Search for the cell housing the specified text and yield its [x, y] center coordinate. 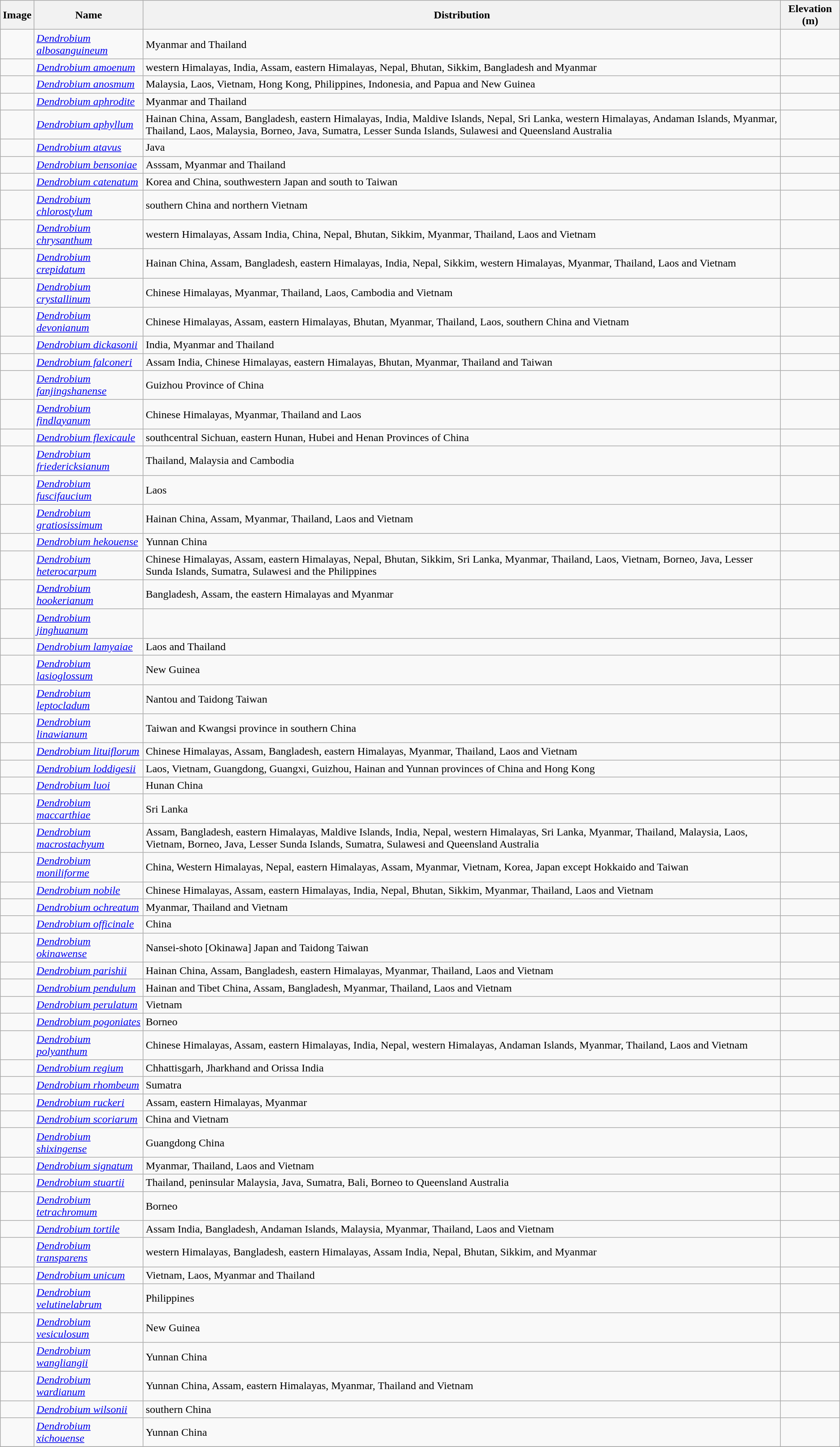
Dendrobium pendulum [89, 988]
Dendrobium polyanthum [89, 1045]
Dendrobium amoenum [89, 67]
Dendrobium lamyaiae [89, 647]
Dendrobium moniliforme [89, 867]
Assam, eastern Himalayas, Myanmar [462, 1102]
Dendrobium xichouense [89, 1432]
China, Western Himalayas, Nepal, eastern Himalayas, Assam, Myanmar, Vietnam, Korea, Japan except Hokkaido and Taiwan [462, 867]
Dendrobium aphyllum [89, 125]
Dendrobium anosmum [89, 84]
Dendrobium scoriarum [89, 1119]
India, Myanmar and Thailand [462, 345]
Dendrobium velutinelabrum [89, 1298]
Dendrobium bensoniae [89, 165]
Laos [462, 490]
Bangladesh, Assam, the eastern Himalayas and Myanmar [462, 594]
Chinese Himalayas, Assam, eastern Himalayas, India, Nepal, Bhutan, Sikkim, Myanmar, Thailand, Laos and Vietnam [462, 890]
Korea and China, southwestern Japan and south to Taiwan [462, 182]
southern China [462, 1409]
Assam India, Chinese Himalayas, eastern Himalayas, Bhutan, Myanmar, Thailand and Taiwan [462, 362]
Dendrobium ruckeri [89, 1102]
Dendrobium luoi [89, 786]
Nantou and Taidong Taiwan [462, 699]
Dendrobium heterocarpum [89, 565]
Dendrobium stuartii [89, 1183]
Dendrobium ochreatum [89, 907]
Dendrobium crystallinum [89, 293]
Malaysia, Laos, Vietnam, Hong Kong, Philippines, Indonesia, and Papua and New Guinea [462, 84]
Dendrobium hookerianum [89, 594]
Dendrobium dickasonii [89, 345]
China and Vietnam [462, 1119]
Yunnan China, Assam, eastern Himalayas, Myanmar, Thailand and Vietnam [462, 1386]
Dendrobium jinghuanum [89, 624]
Dendrobium officinale [89, 924]
Dendrobium okinawense [89, 948]
Dendrobium perulatum [89, 1005]
Guangdong China [462, 1142]
Dendrobium friedericksianum [89, 460]
Nansei-shoto [Okinawa] Japan and Taidong Taiwan [462, 948]
Dendrobium parishii [89, 970]
Dendrobium maccarthiae [89, 809]
Image [17, 15]
Chinese Himalayas, Assam, Bangladesh, eastern Himalayas, Myanmar, Thailand, Laos and Vietnam [462, 752]
Dendrobium albosanguineum [89, 44]
Laos and Thailand [462, 647]
Dendrobium catenatum [89, 182]
Dendrobium transparens [89, 1252]
southern China and northern Vietnam [462, 205]
Dendrobium fuscifaucium [89, 490]
Dendrobium lituiflorum [89, 752]
Vietnam [462, 1005]
Taiwan and Kwangsi province in southern China [462, 729]
Dendrobium gratiosissimum [89, 519]
Vietnam, Laos, Myanmar and Thailand [462, 1275]
Dendrobium chrysanthum [89, 234]
southcentral Sichuan, eastern Hunan, Hubei and Henan Provinces of China [462, 437]
western Himalayas, Assam India, China, Nepal, Bhutan, Sikkim, Myanmar, Thailand, Laos and Vietnam [462, 234]
Philippines [462, 1298]
Sri Lanka [462, 809]
Dendrobium crepidatum [89, 263]
Chhattisgarh, Jharkhand and Orissa India [462, 1068]
Chinese Himalayas, Assam, eastern Himalayas, Bhutan, Myanmar, Thailand, Laos, southern China and Vietnam [462, 322]
Dendrobium atavus [89, 148]
Dendrobium macrostachyum [89, 838]
Hainan China, Assam, Myanmar, Thailand, Laos and Vietnam [462, 519]
Dendrobium tortile [89, 1229]
Dendrobium flexicaule [89, 437]
Chinese Himalayas, Assam, eastern Himalayas, India, Nepal, western Himalayas, Andaman Islands, Myanmar, Thailand, Laos and Vietnam [462, 1045]
Dendrobium wangliangii [89, 1357]
Elevation (m) [810, 15]
Dendrobium signatum [89, 1166]
Chinese Himalayas, Myanmar, Thailand and Laos [462, 415]
western Himalayas, Bangladesh, eastern Himalayas, Assam India, Nepal, Bhutan, Sikkim, and Myanmar [462, 1252]
China [462, 924]
Dendrobium wardianum [89, 1386]
Chinese Himalayas, Myanmar, Thailand, Laos, Cambodia and Vietnam [462, 293]
Dendrobium pogoniates [89, 1022]
Dendrobium unicum [89, 1275]
Distribution [462, 15]
Dendrobium findlayanum [89, 415]
Dendrobium tetrachromum [89, 1206]
Dendrobium wilsonii [89, 1409]
Assam India, Bangladesh, Andaman Islands, Malaysia, Myanmar, Thailand, Laos and Vietnam [462, 1229]
Name [89, 15]
Dendrobium lasioglossum [89, 669]
Hainan China, Assam, Bangladesh, eastern Himalayas, India, Nepal, Sikkim, western Himalayas, Myanmar, Thailand, Laos and Vietnam [462, 263]
Thailand, peninsular Malaysia, Java, Sumatra, Bali, Borneo to Queensland Australia [462, 1183]
Dendrobium rhombeum [89, 1085]
Dendrobium shixingense [89, 1142]
Hainan and Tibet China, Assam, Bangladesh, Myanmar, Thailand, Laos and Vietnam [462, 988]
Sumatra [462, 1085]
Myanmar, Thailand and Vietnam [462, 907]
Asssam, Myanmar and Thailand [462, 165]
western Himalayas, India, Assam, eastern Himalayas, Nepal, Bhutan, Sikkim, Bangladesh and Myanmar [462, 67]
Dendrobium aphrodite [89, 101]
Dendrobium hekouense [89, 542]
Laos, Vietnam, Guangdong, Guangxi, Guizhou, Hainan and Yunnan provinces of China and Hong Kong [462, 769]
Dendrobium vesiculosum [89, 1327]
Dendrobium linawianum [89, 729]
Thailand, Malaysia and Cambodia [462, 460]
Dendrobium fanjingshanense [89, 385]
Dendrobium devonianum [89, 322]
Dendrobium chlorostylum [89, 205]
Hunan China [462, 786]
Guizhou Province of China [462, 385]
Java [462, 148]
Dendrobium loddigesii [89, 769]
Myanmar, Thailand, Laos and Vietnam [462, 1166]
Hainan China, Assam, Bangladesh, eastern Himalayas, Myanmar, Thailand, Laos and Vietnam [462, 970]
Dendrobium leptocladum [89, 699]
Dendrobium falconeri [89, 362]
Dendrobium nobile [89, 890]
Dendrobium regium [89, 1068]
